Provide the [X, Y] coordinate of the cell's center where the given text is located.  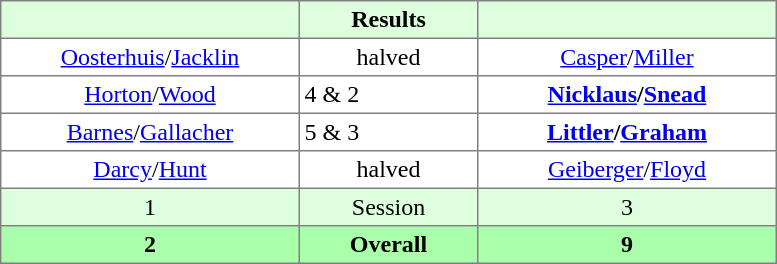
Littler/Graham [627, 132]
Darcy/Hunt [150, 170]
Horton/Wood [150, 95]
4 & 2 [388, 95]
Results [388, 20]
Barnes/Gallacher [150, 132]
1 [150, 207]
5 & 3 [388, 132]
Overall [388, 245]
9 [627, 245]
2 [150, 245]
Casper/Miller [627, 57]
Nicklaus/Snead [627, 95]
Session [388, 207]
3 [627, 207]
Oosterhuis/Jacklin [150, 57]
Geiberger/Floyd [627, 170]
